Extract the [x, y] coordinate from the center of the cell holding the provided text.  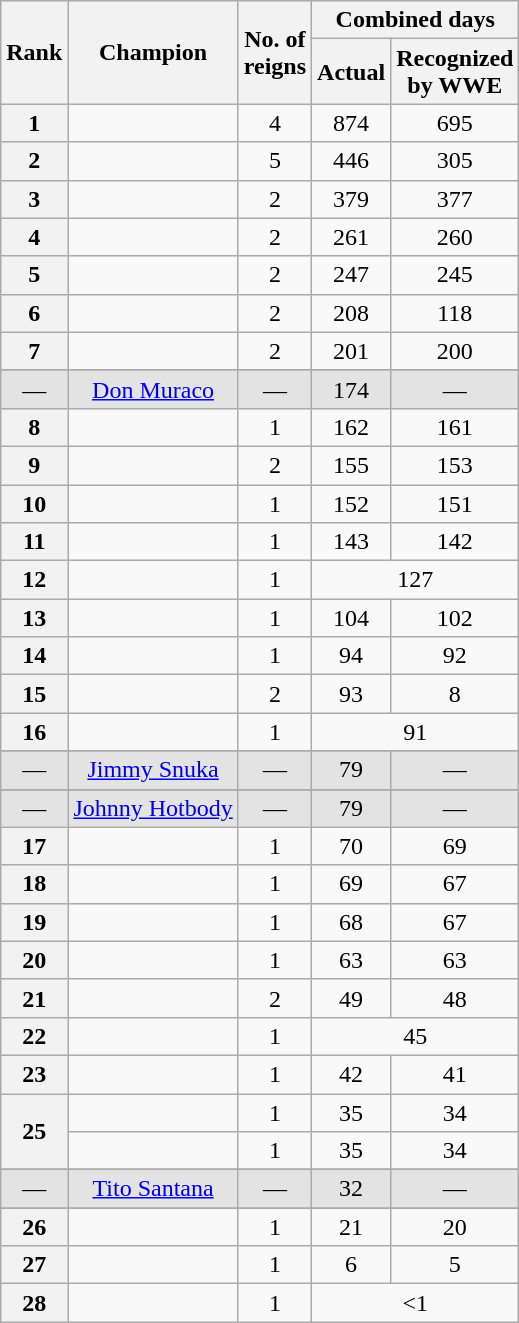
26 [34, 1227]
49 [352, 998]
153 [455, 465]
Combined days [416, 20]
68 [352, 922]
102 [455, 618]
200 [455, 351]
70 [352, 846]
45 [416, 1036]
Actual [352, 72]
48 [455, 998]
16 [34, 732]
Johnny Hotbody [153, 808]
19 [34, 922]
174 [352, 389]
14 [34, 656]
127 [416, 580]
162 [352, 427]
<1 [416, 1303]
695 [455, 123]
104 [352, 618]
12 [34, 580]
9 [34, 465]
32 [352, 1189]
142 [455, 542]
Recognizedby WWE [455, 72]
91 [416, 732]
22 [34, 1036]
41 [455, 1074]
28 [34, 1303]
245 [455, 275]
10 [34, 503]
118 [455, 313]
260 [455, 237]
13 [34, 618]
377 [455, 199]
3 [34, 199]
261 [352, 237]
Don Muraco [153, 389]
Champion [153, 52]
874 [352, 123]
25 [34, 1132]
18 [34, 884]
11 [34, 542]
305 [455, 161]
208 [352, 313]
446 [352, 161]
152 [352, 503]
Jimmy Snuka [153, 770]
No. ofreigns [274, 52]
151 [455, 503]
92 [455, 656]
17 [34, 846]
161 [455, 427]
379 [352, 199]
93 [352, 694]
143 [352, 542]
42 [352, 1074]
15 [34, 694]
201 [352, 351]
247 [352, 275]
7 [34, 351]
155 [352, 465]
23 [34, 1074]
Rank [34, 52]
27 [34, 1265]
94 [352, 656]
Tito Santana [153, 1189]
